Search for the cell housing the specified text and yield its (X, Y) center coordinate. 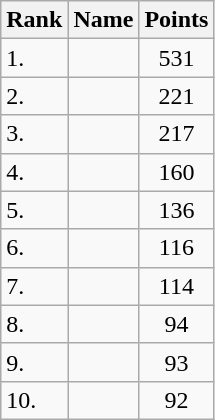
160 (176, 172)
94 (176, 324)
93 (176, 362)
136 (176, 210)
116 (176, 248)
531 (176, 58)
Name (104, 20)
217 (176, 134)
9. (34, 362)
8. (34, 324)
1. (34, 58)
2. (34, 96)
Rank (34, 20)
3. (34, 134)
Points (176, 20)
92 (176, 400)
4. (34, 172)
6. (34, 248)
221 (176, 96)
10. (34, 400)
7. (34, 286)
5. (34, 210)
114 (176, 286)
